Detect which cell encompasses the target text, then output its (X, Y) center coordinate. 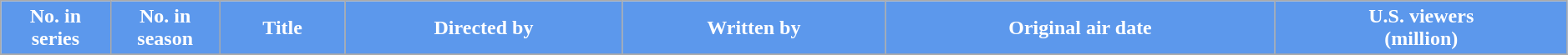
Written by (754, 28)
No. inseason (165, 28)
Title (282, 28)
U.S. viewers(million) (1421, 28)
Original air date (1080, 28)
No. inseries (55, 28)
Directed by (484, 28)
